Output the [X, Y] coordinate of the center of the cell containing the given text.  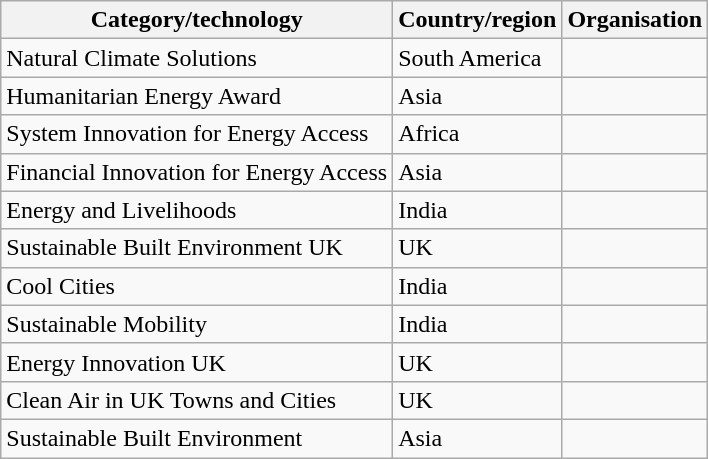
Sustainable Built Environment [197, 438]
Sustainable Built Environment UK [197, 248]
Energy Innovation UK [197, 362]
Clean Air in UK Towns and Cities [197, 400]
Africa [478, 134]
Cool Cities [197, 286]
System Innovation for Energy Access [197, 134]
Humanitarian Energy Award [197, 96]
Natural Climate Solutions [197, 58]
Energy and Livelihoods [197, 210]
Financial Innovation for Energy Access [197, 172]
Organisation [635, 20]
Category/technology [197, 20]
Sustainable Mobility [197, 324]
South America [478, 58]
Country/region [478, 20]
